Search for the cell housing the specified text and yield its (X, Y) center coordinate. 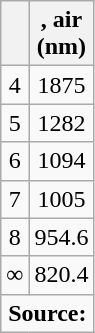
1005 (62, 199)
1875 (62, 85)
954.6 (62, 237)
Source: (48, 313)
∞ (15, 275)
, air(nm) (62, 34)
7 (15, 199)
5 (15, 123)
6 (15, 161)
8 (15, 237)
1094 (62, 161)
4 (15, 85)
820.4 (62, 275)
1282 (62, 123)
